Return (X, Y) of the center of cell containing provided text 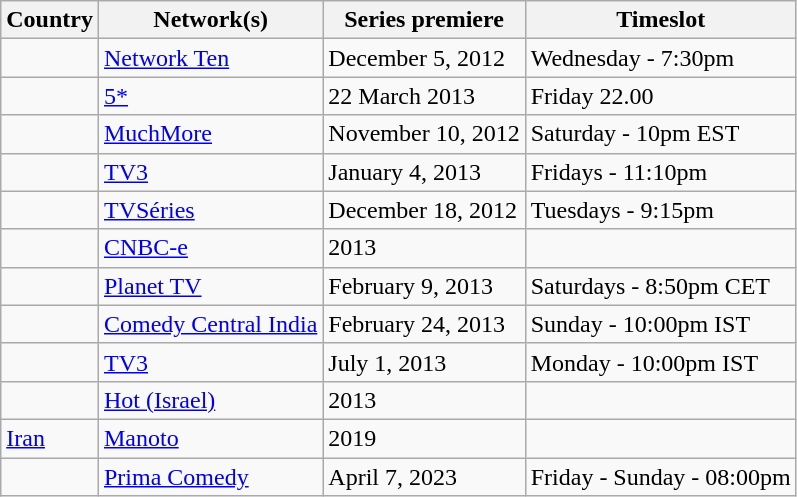
CNBC-e (210, 248)
Wednesday - 7:30pm (660, 58)
Prima Comedy (210, 477)
MuchMore (210, 134)
Timeslot (660, 20)
Manoto (210, 438)
November 10, 2012 (424, 134)
Saturdays - 8:50pm CET (660, 286)
December 5, 2012 (424, 58)
Series premiere (424, 20)
Monday - 10:00pm IST (660, 362)
Hot (Israel) (210, 400)
Network(s) (210, 20)
5* (210, 96)
Sunday - 10:00pm IST (660, 324)
TVSéries (210, 210)
February 24, 2013 (424, 324)
Network Ten (210, 58)
Country (50, 20)
Planet TV (210, 286)
January 4, 2013 (424, 172)
Fridays - 11:10pm (660, 172)
Comedy Central India (210, 324)
Saturday - 10pm EST (660, 134)
April 7, 2023 (424, 477)
22 March 2013 (424, 96)
December 18, 2012 (424, 210)
Iran (50, 438)
Friday - Sunday - 08:00pm (660, 477)
2019 (424, 438)
July 1, 2013 (424, 362)
Tuesdays - 9:15pm (660, 210)
Friday 22.00 (660, 96)
February 9, 2013 (424, 286)
